Detect which cell encompasses the target text, then output its (X, Y) center coordinate. 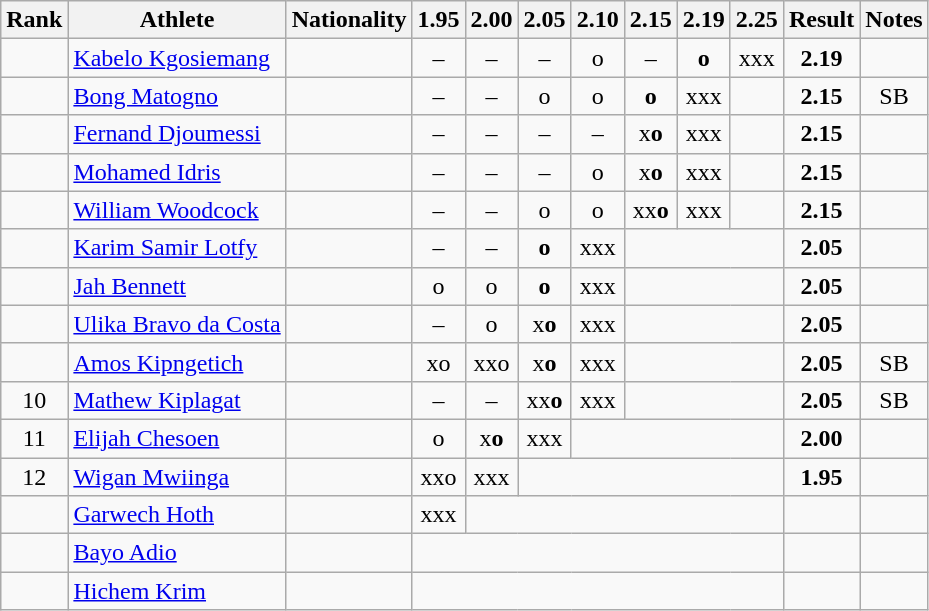
Nationality (349, 20)
Athlete (177, 20)
2.25 (756, 20)
Notes (894, 20)
Fernand Djoumessi (177, 134)
Amos Kipngetich (177, 362)
Hichem Krim (177, 591)
Karim Samir Lotfy (177, 248)
William Woodcock (177, 210)
Bayo Adio (177, 553)
Rank (34, 20)
Kabelo Kgosiemang (177, 58)
12 (34, 477)
Wigan Mwiinga (177, 477)
Bong Matogno (177, 96)
2.10 (598, 20)
Result (821, 20)
10 (34, 400)
11 (34, 438)
Garwech Hoth (177, 515)
Mathew Kiplagat (177, 400)
Mohamed Idris (177, 172)
Ulika Bravo da Costa (177, 324)
Elijah Chesoen (177, 438)
Jah Bennett (177, 286)
